Identify which cell holds the provided text, then report its [X, Y] central coordinate. 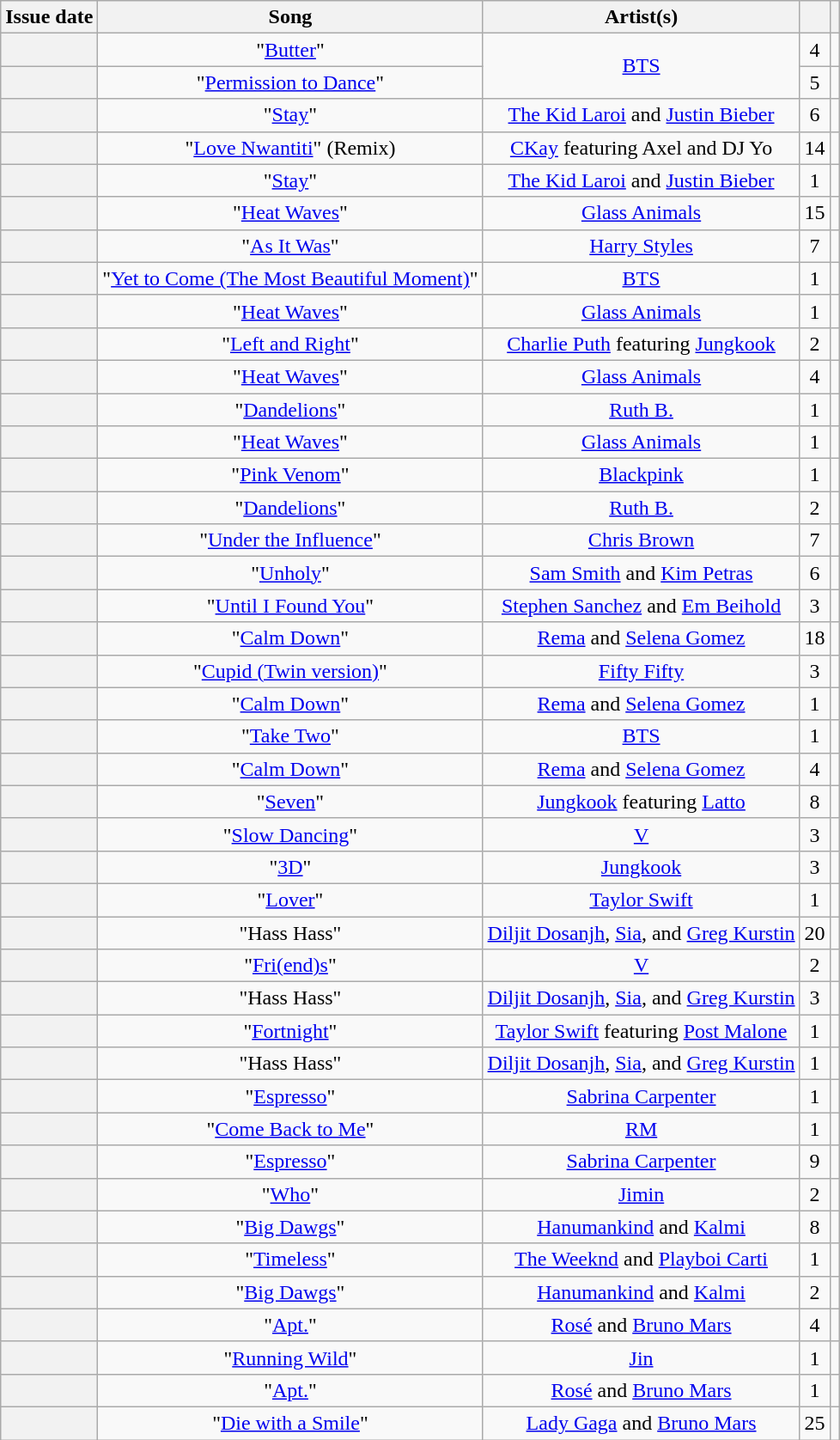
Harry Styles [641, 246]
"Come Back to Me" [290, 1129]
"Love Nwantiti" (Remix) [290, 148]
"Slow Dancing" [290, 834]
Jungkook featuring Latto [641, 802]
14 [814, 148]
Chris Brown [641, 540]
"Fri(end)s" [290, 966]
Taylor Swift featuring Post Malone [641, 1031]
Fifty Fifty [641, 671]
"Who" [290, 1194]
Artist(s) [641, 17]
"Seven" [290, 802]
Blackpink [641, 475]
Jimin [641, 1194]
Taylor Swift [641, 900]
"As It Was" [290, 246]
"Cupid (Twin version)" [290, 671]
18 [814, 638]
5 [814, 82]
The Weeknd and Playboi Carti [641, 1260]
"Under the Influence" [290, 540]
"Unholy" [290, 573]
Jin [641, 1358]
"Yet to Come (The Most Beautiful Moment)" [290, 278]
Issue date [50, 17]
9 [814, 1162]
"Lover" [290, 900]
"Die with a Smile" [290, 1423]
"Running Wild" [290, 1358]
"Fortnight" [290, 1031]
CKay featuring Axel and DJ Yo [641, 148]
"3D" [290, 867]
Sam Smith and Kim Petras [641, 573]
"Butter" [290, 50]
Jungkook [641, 867]
Lady Gaga and Bruno Mars [641, 1423]
Stephen Sanchez and Em Beihold [641, 606]
"Timeless" [290, 1260]
"Permission to Dance" [290, 82]
RM [641, 1129]
"Take Two" [290, 736]
"Until I Found You" [290, 606]
"Left and Right" [290, 344]
Charlie Puth featuring Jungkook [641, 344]
25 [814, 1423]
15 [814, 213]
20 [814, 932]
Song [290, 17]
"Pink Venom" [290, 475]
